Return the (x, y) coordinate for the center point of the cell that contains the specified text.  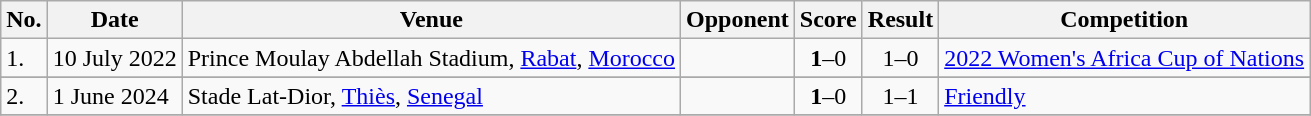
Stade Lat-Dior, Thiès, Senegal (431, 96)
Prince Moulay Abdellah Stadium, Rabat, Morocco (431, 58)
No. (24, 20)
1–1 (900, 96)
2. (24, 96)
Score (828, 20)
Venue (431, 20)
2022 Women's Africa Cup of Nations (1124, 58)
10 July 2022 (114, 58)
Opponent (738, 20)
Date (114, 20)
Result (900, 20)
Competition (1124, 20)
1. (24, 58)
Friendly (1124, 96)
1 June 2024 (114, 96)
